Return [x, y] of the center of cell containing provided text 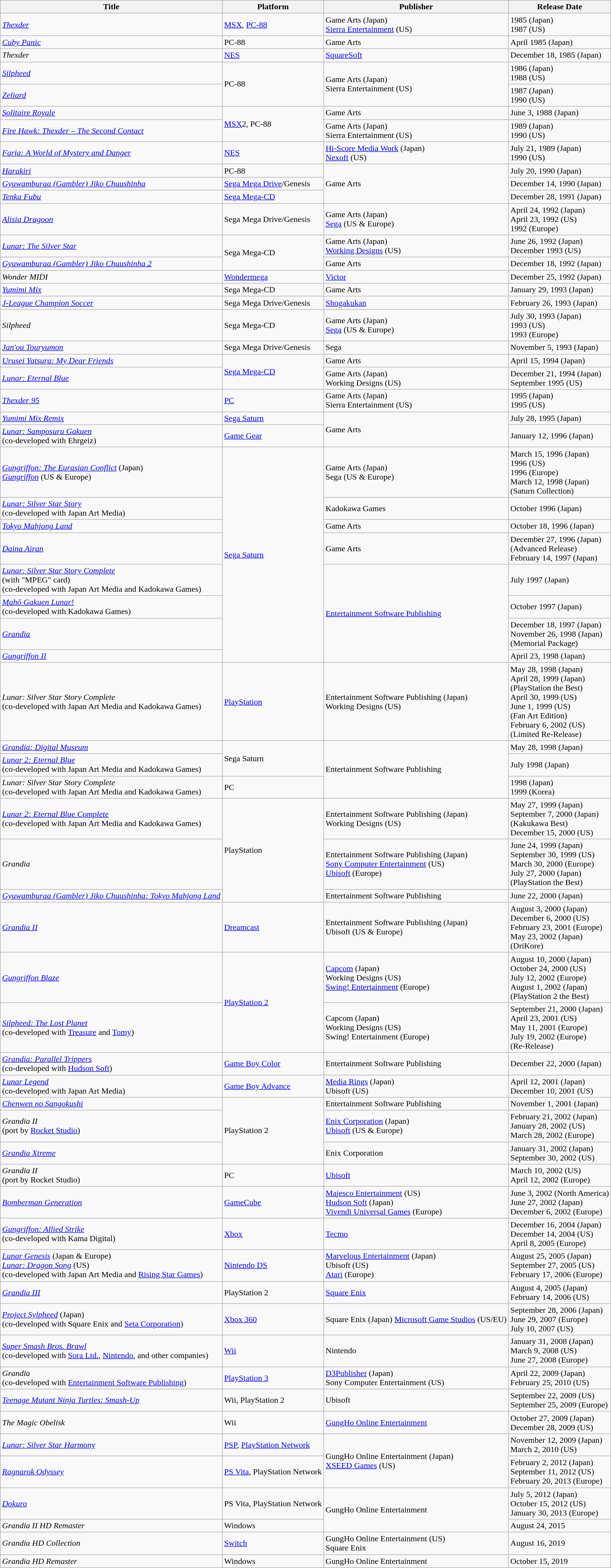
August 4, 2005 (Japan)February 14, 2006 (US) [560, 1293]
Grandia III [111, 1293]
Majesco Entertainment (US)Hudson Soft (Japan)Vivendi Universal Games (Europe) [416, 1202]
Media Rings (Japan)Ubisoft (US) [416, 1086]
Lunar: Eternal Blue [111, 378]
May 27, 1999 (Japan)September 7, 2000 (Japan)(Kakukawa Best)December 15, 2000 (US) [560, 818]
January 31, 2002 (Japan)September 30, 2002 (US) [560, 1153]
October 27, 2009 (Japan)December 28, 2009 (US) [560, 1422]
Teenage Mutant Ninja Turtles: Smash-Up [111, 1400]
SquareSoft [416, 55]
PlayStation 3 [273, 1378]
Chenwen no Sangokushi [111, 1104]
Wii, PlayStation 2 [273, 1400]
MSX2, PC-88 [273, 124]
Fire Hawk: Thexder – The Second Contact [111, 130]
Title [111, 7]
August 24, 2015 [560, 1526]
November 12, 2009 (Japan)March 2, 2010 (US) [560, 1445]
February 2, 2012 (Japan)September 11, 2012 (US)February 20, 2013 (Europe) [560, 1472]
Victor [416, 277]
Shogakukan [416, 303]
July 1998 (Japan) [560, 765]
Thexder 95 [111, 401]
Lunar: Silver Star Story Complete(with "MPEG" card) (co-developed with Japan Art Media and Kadokawa Games) [111, 580]
Urusei Yatsura: My Dear Friends [111, 361]
Switch [273, 1544]
August 25, 2005 (Japan)September 27, 2005 (US)February 17, 2006 (Europe) [560, 1265]
June 22, 2000 (Japan) [560, 896]
October 1996 (Japan) [560, 508]
July 21, 1989 (Japan)1990 (US) [560, 153]
J-League Champion Soccer [111, 303]
Grandia (co-developed with Entertainment Software Publishing) [111, 1378]
Grandia: Parallel Trippers(co-developed with Hudson Soft) [111, 1063]
April 12, 2001 (Japan)December 10, 2001 (US) [560, 1086]
Gyuwamburaa (Gambler) Jiko Chuushinha: Tokyo Mahjong Land [111, 896]
Lunar: Silver Star Story (co-developed with Japan Art Media) [111, 508]
June 24, 1999 (Japan)September 30, 1999 (US)March 30, 2000 (Europe)July 27, 2000 (Japan)(PlayStation the Best) [560, 864]
1998 (Japan)1999 (Korea) [560, 787]
Square Enix (Japan) Microsoft Game Studios (US/EU) [416, 1319]
December 18, 1985 (Japan) [560, 55]
Lunar Legend(co-developed with Japan Art Media) [111, 1086]
Wondermega [273, 277]
Enix Corporation (Japan)Ubisoft (US & Europe) [416, 1126]
Cuby Panic [111, 42]
Gungriffon II [111, 656]
September 21, 2000 (Japan)April 23, 2001 (US)May 11, 2001 (Europe)July 19, 2002 (Europe)(Re-Release) [560, 1027]
August 3, 2000 (Japan)December 6, 2000 (US)February 23, 2001 (Europe)May 23, 2002 (Japan)(DriKore) [560, 927]
Kadokawa Games [416, 508]
Xbox 360 [273, 1319]
December 18, 1997 (Japan)November 26, 1998 (Japan)(Memorial Package) [560, 634]
Nintendo [416, 1351]
GungHo Online Entertainment (Japan)XSEED Games (US) [416, 1461]
January 12, 1996 (Japan) [560, 436]
Tokyo Mahjong Land [111, 526]
December 27, 1996 (Japan)(Advanced Release)February 14, 1997 (Japan) [560, 548]
Tecmo [416, 1234]
Alisia Dragoon [111, 219]
May 28, 1998 (Japan) [560, 747]
GungHo Online Entertainment (US)Square Enix [416, 1544]
March 10, 2002 (US)April 12, 2002 (Europe) [560, 1175]
Gungriffon Blaze [111, 977]
Publisher [416, 7]
June 3, 1988 (Japan) [560, 113]
April 22, 2009 (Japan)February 25, 2010 (US) [560, 1378]
Platform [273, 7]
Dokuro [111, 1503]
December 28, 1991 (Japan) [560, 197]
Enix Corporation [416, 1153]
Release Date [560, 7]
September 22, 2009 (US)September 25, 2009 (Europe) [560, 1400]
April 23, 1998 (Japan) [560, 656]
Grandia HD Collection [111, 1544]
1987 (Japan)1990 (US) [560, 95]
December 21, 1994 (Japan)September 1995 (US) [560, 378]
MSX, PC-88 [273, 25]
December 16, 2004 (Japan)December 14, 2004 (US)April 8, 2005 (Europe) [560, 1234]
Bomberman Generation [111, 1202]
Tenka Fubu [111, 197]
July 1997 (Japan) [560, 580]
February 26, 1993 (Japan) [560, 303]
Hi-Score Media Work (Japan)Nexoft (US) [416, 153]
Game Boy Advance [273, 1086]
July 5, 2012 (Japan)October 15, 2012 (US)January 30, 2013 (Europe) [560, 1503]
Gyuwamburaa (Gambler) Jiko Chuushinha [111, 184]
Jan'ou Touryumon [111, 347]
Lunar: The Silver Star [111, 246]
August 16, 2019 [560, 1544]
PSP, PlayStation Network [273, 1445]
Wonder MIDI [111, 277]
Gungriffon: Allied Strike(co-developed with Kama Digital) [111, 1234]
June 3, 2002 (North America)June 27, 2002 (Japan)December 6, 2002 (Europe) [560, 1202]
Mahō Gakuen Lunar! (co-developed with Kadokawa Games) [111, 607]
October 1997 (Japan) [560, 607]
Grandia Xtreme [111, 1153]
November 1, 2001 (Japan) [560, 1104]
Lunar 2: Eternal Blue Complete (co-developed with Japan Art Media and Kadokawa Games) [111, 818]
Grandia II HD Remaster [111, 1526]
Nintendo DS [273, 1265]
July 20, 1990 (Japan) [560, 170]
Marvelous Entertainment (Japan)Ubisoft (US)Atari (Europe) [416, 1265]
1989 (Japan)1990 (US) [560, 130]
October 18, 1996 (Japan) [560, 526]
Project Sylpheed (Japan)(co-developed with Square Enix and Seta Corporation) [111, 1319]
Zeliard [111, 95]
Ragnarok Odyssey [111, 1472]
Solitaire Royale [111, 113]
Entertainment Software Publishing (Japan)Sony Computer Entertainment (US)Ubisoft (Europe) [416, 864]
Harakiri [111, 170]
1986 (Japan)1988 (US) [560, 73]
Lunar: Silver Star Harmony [111, 1445]
September 28, 2006 (Japan)June 29, 2007 (Europe)July 10, 2007 (US) [560, 1319]
1995 (Japan)1995 (US) [560, 401]
August 10, 2000 (Japan)October 24, 2000 (US)July 12, 2002 (Europe)August 1, 2002 (Japan)(PlayStation 2 the Best) [560, 977]
Game Boy Color [273, 1063]
December 18, 1992 (Japan) [560, 264]
April 24, 1992 (Japan)April 23, 1992 (US)1992 (Europe) [560, 219]
Yumimi Mix Remix [111, 418]
July 30, 1993 (Japan)1993 (US)1993 (Europe) [560, 325]
The Magic Obelisk [111, 1422]
November 5, 1993 (Japan) [560, 347]
Lunar Genesis (Japan & Europe)Lunar: Dragon Song (US)(co-developed with Japan Art Media and Rising Star Games) [111, 1265]
March 15, 1996 (Japan)1996 (US)1996 (Europe)March 12, 1998 (Japan)(Saturn Collection) [560, 472]
Gungriffon: The Eurasian Conflict (Japan)Gungriffon (US & Europe) [111, 472]
Sega [416, 347]
December 25, 1992 (Japan) [560, 277]
Lunar: Samposuru Gakuen (co-developed with Ehrgeiz) [111, 436]
Gyuwamburaa (Gambler) Jiko Chuushinha 2 [111, 264]
October 15, 2019 [560, 1561]
Xbox [273, 1234]
Super Smash Bros. Brawl (co-developed with Sora Ltd., Nintendo, and other companies) [111, 1351]
Yumimi Mix [111, 290]
Grandia II [111, 927]
January 29, 1993 (Japan) [560, 290]
Lunar 2: Eternal Blue (co-developed with Japan Art Media and Kadokawa Games) [111, 765]
July 28, 1995 (Japan) [560, 418]
April 1985 (Japan) [560, 42]
December 14, 1990 (Japan) [560, 184]
Daina Airan [111, 548]
GameCube [273, 1202]
Faria: A World of Mystery and Danger [111, 153]
Grandia HD Remaster [111, 1561]
1985 (Japan)1987 (US) [560, 25]
D3Publisher (Japan)Sony Computer Entertainment (US) [416, 1378]
June 26, 1992 (Japan)December 1993 (US) [560, 246]
April 15, 1994 (Japan) [560, 361]
December 22, 2000 (Japan) [560, 1063]
Dreamcast [273, 927]
Grandia: Digital Museum [111, 747]
Square Enix [416, 1293]
Silpheed: The Lost Planet (co-developed with Treasure and Tomy) [111, 1027]
Entertainment Software Publishing (Japan)Ubisoft (US & Europe) [416, 927]
Game Gear [273, 436]
February 21, 2002 (Japan)January 28, 2002 (US)March 28, 2002 (Europe) [560, 1126]
January 31, 2008 (Japan)March 9, 2008 (US)June 27, 2008 (Europe) [560, 1351]
